Detect which cell encompasses the target text, then output its [X, Y] center coordinate. 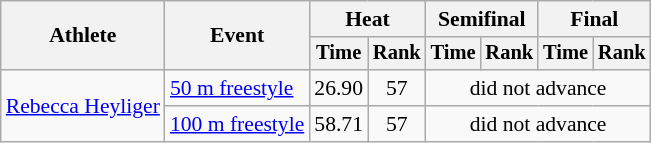
Heat [367, 19]
100 m freestyle [237, 124]
26.90 [338, 88]
Event [237, 36]
Final [594, 19]
50 m freestyle [237, 88]
Athlete [83, 36]
Semifinal [482, 19]
Rebecca Heyliger [83, 106]
58.71 [338, 124]
